Search for the cell housing the specified text and yield its (X, Y) center coordinate. 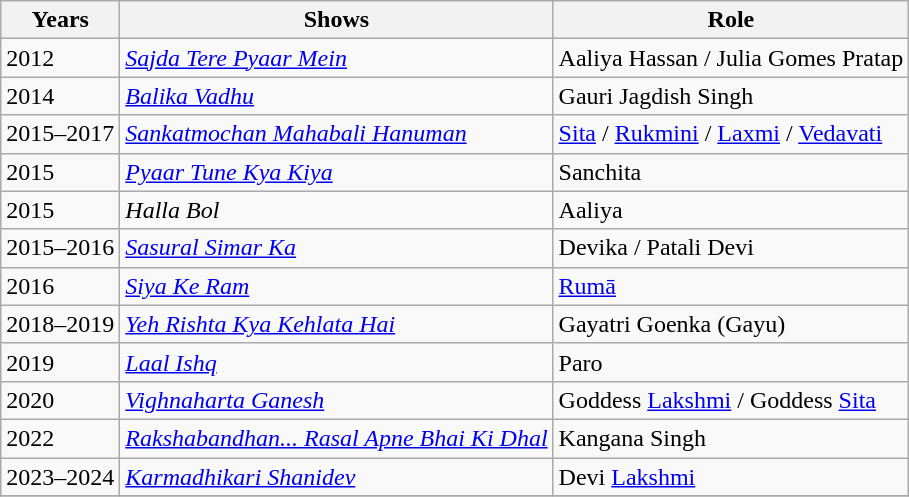
Gauri Jagdish Singh (731, 96)
2016 (60, 286)
2015–2016 (60, 248)
Siya Ke Ram (336, 286)
2015–2017 (60, 134)
Yeh Rishta Kya Kehlata Hai (336, 324)
Devika / Patali Devi (731, 248)
Karmadhikari Shanidev (336, 477)
Sasural Simar Ka (336, 248)
Sajda Tere Pyaar Mein (336, 58)
Goddess Lakshmi / Goddess Sita (731, 400)
Aaliya (731, 210)
Rumā (731, 286)
Balika Vadhu (336, 96)
2020 (60, 400)
Shows (336, 20)
2014 (60, 96)
Sanchita (731, 172)
Pyaar Tune Kya Kiya (336, 172)
2019 (60, 362)
Role (731, 20)
Laal Ishq (336, 362)
Paro (731, 362)
2023–2024 (60, 477)
Devi Lakshmi (731, 477)
Kangana Singh (731, 438)
Sita / Rukmini / Laxmi / Vedavati (731, 134)
Years (60, 20)
Rakshabandhan... Rasal Apne Bhai Ki Dhal (336, 438)
Sankatmochan Mahabali Hanuman (336, 134)
2022 (60, 438)
Gayatri Goenka (Gayu) (731, 324)
Vighnaharta Ganesh (336, 400)
Aaliya Hassan / Julia Gomes Pratap (731, 58)
2018–2019 (60, 324)
Halla Bol (336, 210)
2012 (60, 58)
